Pinpoint the cell where the given text exists, returning its [x, y] midpoint coordinate. 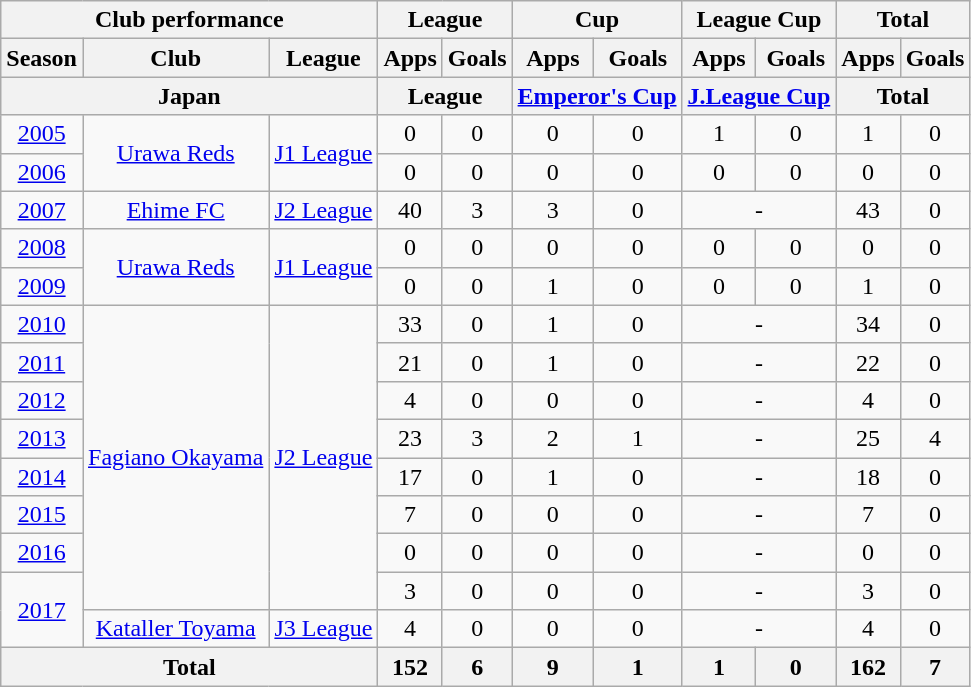
43 [868, 210]
17 [410, 477]
Season [42, 58]
Kataller Toyama [175, 629]
2 [553, 438]
2005 [42, 134]
2013 [42, 438]
2014 [42, 477]
2008 [42, 248]
33 [410, 324]
2016 [42, 553]
2009 [42, 286]
2011 [42, 362]
J3 League [324, 629]
34 [868, 324]
Japan [190, 96]
Emperor's Cup [597, 96]
Club performance [190, 20]
25 [868, 438]
2017 [42, 610]
40 [410, 210]
2012 [42, 400]
2007 [42, 210]
22 [868, 362]
2015 [42, 515]
9 [553, 667]
Ehime FC [175, 210]
Fagiano Okayama [175, 457]
6 [477, 667]
152 [410, 667]
Club [175, 58]
2010 [42, 324]
18 [868, 477]
J.League Cup [759, 96]
162 [868, 667]
21 [410, 362]
2006 [42, 172]
Cup [597, 20]
23 [410, 438]
League Cup [759, 20]
